For the text-containing cell, return its midpoint in [x, y] coordinate format. 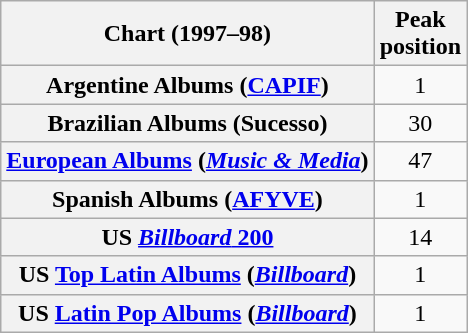
Spanish Albums (AFYVE) [188, 199]
30 [420, 123]
US Billboard 200 [188, 237]
US Latin Pop Albums (Billboard) [188, 313]
47 [420, 161]
European Albums (Music & Media) [188, 161]
14 [420, 237]
Chart (1997–98) [188, 34]
Peakposition [420, 34]
Brazilian Albums (Sucesso) [188, 123]
US Top Latin Albums (Billboard) [188, 275]
Argentine Albums (CAPIF) [188, 85]
